Scan for the cell matching the given text and deliver its [X, Y] coordinate at center. 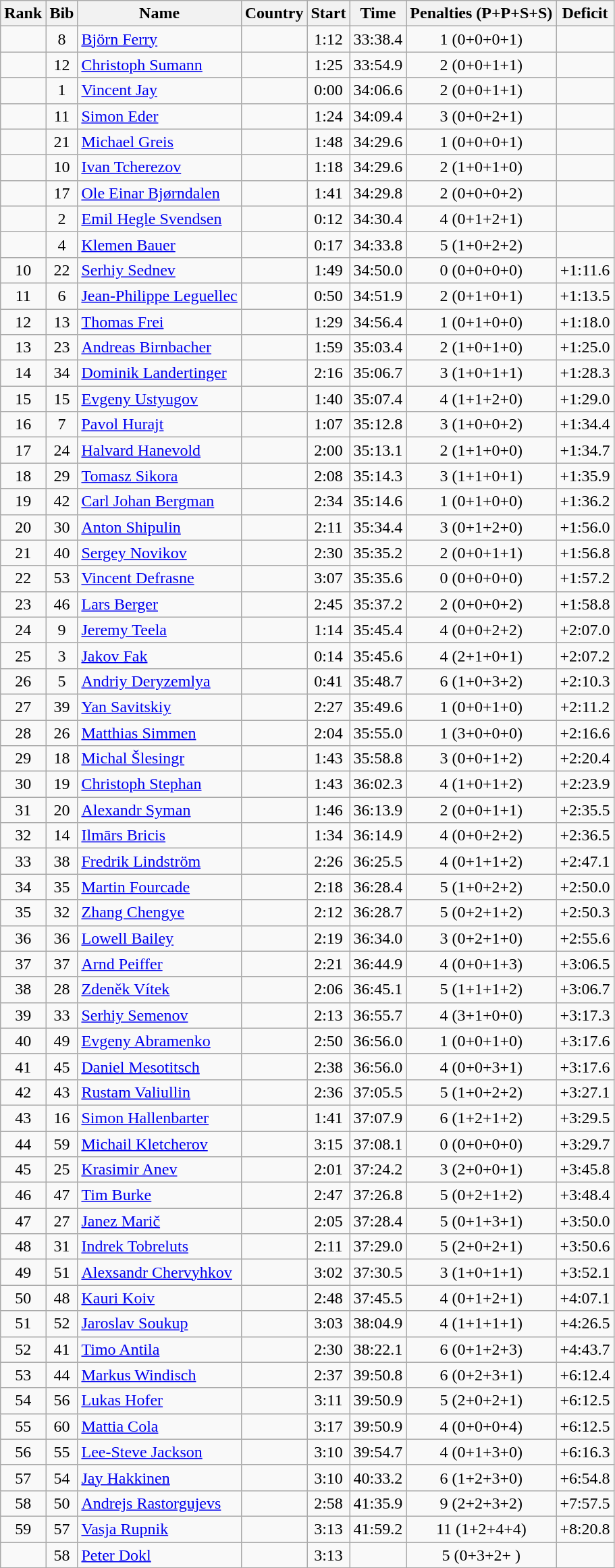
Country [274, 13]
Matthias Simmen [159, 732]
+1:56.0 [585, 527]
3:17 [328, 1426]
35:35.2 [378, 553]
Evgeny Abramenko [159, 1041]
Tomasz Sikora [159, 476]
35:49.6 [378, 707]
2:12 [328, 913]
6 (0+2+3+1) [481, 1375]
35:37.2 [378, 604]
3:07 [328, 578]
37:28.4 [378, 1221]
+3:29.7 [585, 1144]
40:33.2 [378, 1478]
34:09.4 [378, 116]
Lars Berger [159, 604]
+2:10.3 [585, 681]
11 (1+2+4+4) [481, 1529]
Peter Dokl [159, 1555]
3 (2+0+0+1) [481, 1170]
Carl Johan Bergman [159, 502]
Zdeněk Vítek [159, 990]
0:14 [328, 655]
+1:28.3 [585, 373]
Bib [62, 13]
Serhiy Sednev [159, 270]
1:07 [328, 425]
Kauri Koiv [159, 1298]
3 (0+0+1+2) [481, 759]
38:04.9 [378, 1324]
0:12 [328, 219]
37:29.0 [378, 1247]
36:55.7 [378, 1015]
Krasimir Anev [159, 1170]
Christoph Stephan [159, 784]
5 [62, 681]
+3:50.6 [585, 1247]
2:05 [328, 1221]
2:37 [328, 1375]
37:30.5 [378, 1272]
+1:56.8 [585, 553]
+2:07.0 [585, 630]
+6:16.3 [585, 1452]
36:25.5 [378, 861]
1 (3+0+0+0) [481, 732]
Ilmārs Bricis [159, 836]
+1:34.4 [585, 425]
2:08 [328, 476]
35:45.6 [378, 655]
Pavol Hurajt [159, 425]
34:29.8 [378, 193]
37:08.1 [378, 1144]
Klemen Bauer [159, 244]
2:36 [328, 1092]
+3:48.4 [585, 1195]
Christoph Sumann [159, 65]
Michail Kletcherov [159, 1144]
Andrejs Rastorgujevs [159, 1503]
Daniel Mesotitsch [159, 1066]
0:50 [328, 296]
+1:13.5 [585, 296]
3:03 [328, 1324]
+1:35.9 [585, 476]
37:24.2 [378, 1170]
2:01 [328, 1170]
Jakov Fak [159, 655]
35:13.1 [378, 450]
9 (2+2+3+2) [481, 1503]
33:38.4 [378, 39]
+7:57.5 [585, 1503]
+1:25.0 [585, 348]
+2:50.0 [585, 887]
+2:20.4 [585, 759]
0:17 [328, 244]
35:55.0 [378, 732]
+1:58.8 [585, 604]
Simon Eder [159, 116]
Zhang Chengye [159, 913]
34:06.6 [378, 90]
9 [62, 630]
2:16 [328, 373]
Alexsandr Chervyhkov [159, 1272]
36:45.1 [378, 990]
Vasja Rupnik [159, 1529]
34:33.8 [378, 244]
+3:45.8 [585, 1170]
1:48 [328, 142]
2:04 [328, 732]
2:13 [328, 1015]
+2:47.1 [585, 861]
Thomas Frei [159, 322]
39:54.7 [378, 1452]
4 (1+1+2+0) [481, 399]
Lukas Hofer [159, 1401]
2:38 [328, 1066]
Alexandr Syman [159, 810]
4 (0+0+0+4) [481, 1426]
2 (1+1+0+0) [481, 450]
Jeremy Teela [159, 630]
Ivan Tcherezov [159, 167]
Ole Einar Bjørndalen [159, 193]
1:59 [328, 348]
6 (1+0+3+2) [481, 681]
Vincent Defrasne [159, 578]
Rank [23, 13]
6 [62, 296]
35:07.4 [378, 399]
4 (2+1+0+1) [481, 655]
4 [62, 244]
36:13.9 [378, 810]
Fredrik Lindström [159, 861]
Deficit [585, 13]
+2:55.6 [585, 938]
+3:17.3 [585, 1015]
1:49 [328, 270]
36:34.0 [378, 938]
36:28.4 [378, 887]
38:22.1 [378, 1349]
1:46 [328, 810]
Halvard Hanevold [159, 450]
+2:35.5 [585, 810]
+6:54.8 [585, 1478]
+1:57.2 [585, 578]
2 (0+1+0+1) [481, 296]
4 (1+0+1+2) [481, 784]
35:45.4 [378, 630]
Sergey Novikov [159, 553]
Indrek Tobreluts [159, 1247]
2:58 [328, 1503]
Andreas Birnbacher [159, 348]
6 (0+1+2+3) [481, 1349]
4 (0+1+1+2) [481, 861]
2:27 [328, 707]
+1:18.0 [585, 322]
Michael Greis [159, 142]
5 (1+1+1+2) [481, 990]
35:34.4 [378, 527]
+3:52.1 [585, 1272]
37:07.9 [378, 1118]
2:00 [328, 450]
35:58.8 [378, 759]
2:19 [328, 938]
+2:50.3 [585, 913]
3 (1+0+0+2) [481, 425]
4 (0+1+3+0) [481, 1452]
4 (3+1+0+0) [481, 1015]
+3:06.7 [585, 990]
+3:06.5 [585, 964]
3 (0+0+2+1) [481, 116]
4 (0+0+1+3) [481, 964]
34:30.4 [378, 219]
36:14.9 [378, 836]
Evgeny Ustyugov [159, 399]
3 (0+1+2+0) [481, 527]
+4:07.1 [585, 1298]
34:50.0 [378, 270]
Timo Antila [159, 1349]
2:50 [328, 1041]
3:11 [328, 1401]
36:44.9 [378, 964]
+8:20.8 [585, 1529]
Jean-Philippe Leguellec [159, 296]
2:47 [328, 1195]
35:03.4 [378, 348]
6 (1+2+1+2) [481, 1118]
5 (0+3+2+ ) [481, 1555]
+3:29.5 [585, 1118]
36:28.7 [378, 913]
2:06 [328, 990]
Emil Hegle Svendsen [159, 219]
+1:11.6 [585, 270]
Dominik Landertinger [159, 373]
41:59.2 [378, 1529]
1:12 [328, 39]
0:00 [328, 90]
Andriy Deryzemlya [159, 681]
Jay Hakkinen [159, 1478]
2:18 [328, 887]
35:48.7 [378, 681]
2 [62, 219]
+1:34.7 [585, 450]
Serhiy Semenov [159, 1015]
Start [328, 13]
3 (1+1+0+1) [481, 476]
+2:16.6 [585, 732]
35:14.3 [378, 476]
Simon Hallenbarter [159, 1118]
2:34 [328, 502]
Vincent Jay [159, 90]
35:12.8 [378, 425]
4 (1+1+1+1) [481, 1324]
37:05.5 [378, 1092]
+3:27.1 [585, 1092]
+2:11.2 [585, 707]
Tim Burke [159, 1195]
Björn Ferry [159, 39]
35:14.6 [378, 502]
Yan Savitskiy [159, 707]
5 (0+1+3+1) [481, 1221]
2:45 [328, 604]
+4:43.7 [585, 1349]
7 [62, 425]
1:24 [328, 116]
Penalties (P+P+S+S) [481, 13]
Janez Marič [159, 1221]
+1:36.2 [585, 502]
2:48 [328, 1298]
3:02 [328, 1272]
3 (0+2+1+0) [481, 938]
36:02.3 [378, 784]
1:25 [328, 65]
Martin Fourcade [159, 887]
Markus Windisch [159, 1375]
Anton Shipulin [159, 527]
0:41 [328, 681]
1:14 [328, 630]
1:40 [328, 399]
1:29 [328, 322]
+6:12.4 [585, 1375]
Lee-Steve Jackson [159, 1452]
2:26 [328, 861]
1:34 [328, 836]
37:45.5 [378, 1298]
Mattia Cola [159, 1426]
+2:36.5 [585, 836]
+2:23.9 [585, 784]
Jaroslav Soukup [159, 1324]
39:50.8 [378, 1375]
4 (0+0+3+1) [481, 1066]
35:06.7 [378, 373]
Time [378, 13]
1 [62, 90]
41:35.9 [378, 1503]
37:26.8 [378, 1195]
35:35.6 [378, 578]
6 (1+2+3+0) [481, 1478]
Lowell Bailey [159, 938]
34:56.4 [378, 322]
Name [159, 13]
33:54.9 [378, 65]
3:15 [328, 1144]
8 [62, 39]
34:51.9 [378, 296]
60 [62, 1426]
2:21 [328, 964]
+4:26.5 [585, 1324]
+2:07.2 [585, 655]
+1:29.0 [585, 399]
1:18 [328, 167]
3 [62, 655]
Michal Šlesingr [159, 759]
Arnd Peiffer [159, 964]
+3:50.0 [585, 1221]
Rustam Valiullin [159, 1092]
